Output the (x, y) coordinate of the center of the cell containing the given text.  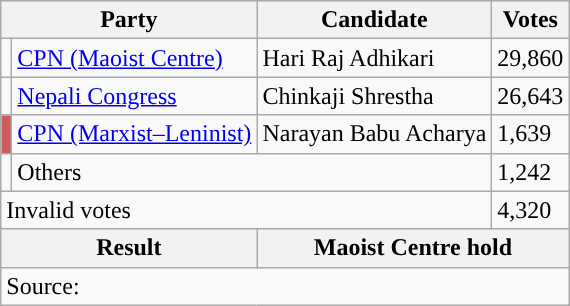
Chinkaji Shrestha (374, 96)
26,643 (530, 96)
4,320 (530, 210)
Votes (530, 20)
Candidate (374, 20)
Source: (285, 286)
1,242 (530, 172)
Narayan Babu Acharya (374, 134)
Maoist Centre hold (413, 248)
Others (252, 172)
29,860 (530, 58)
Hari Raj Adhikari (374, 58)
Nepali Congress (134, 96)
Result (129, 248)
Party (129, 20)
CPN (Marxist–Leninist) (134, 134)
1,639 (530, 134)
CPN (Maoist Centre) (134, 58)
Invalid votes (246, 210)
